Identify which cell holds the provided text, then report its [x, y] central coordinate. 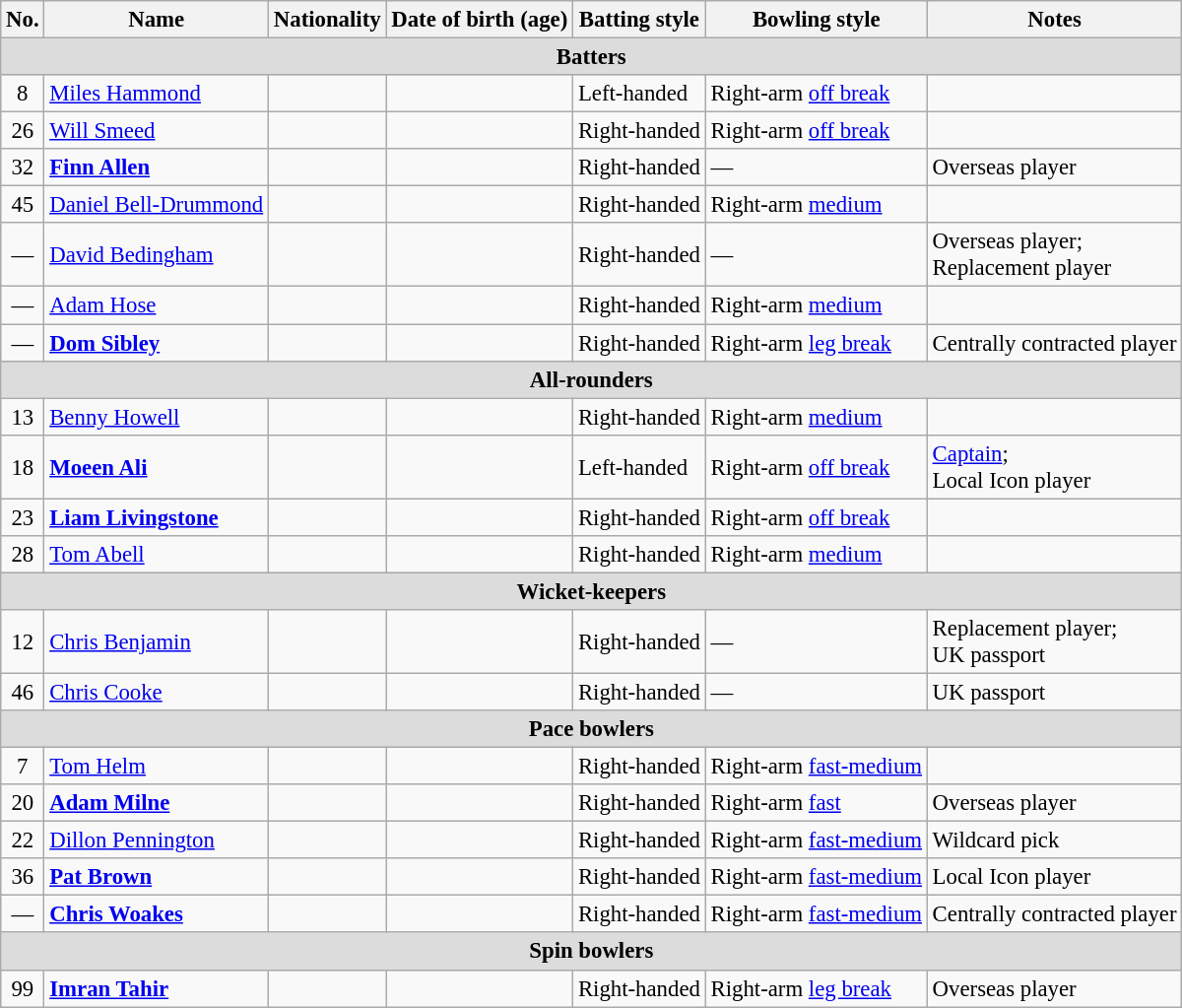
13 [23, 417]
32 [23, 168]
All-rounders [591, 379]
Bowling style [816, 20]
Tom Helm [157, 767]
Name [157, 20]
Imran Tahir [157, 988]
Captain; Local Icon player [1054, 467]
45 [23, 205]
Adam Milne [157, 803]
Benny Howell [157, 417]
46 [23, 692]
Will Smeed [157, 131]
12 [23, 642]
Pace bowlers [591, 729]
Finn Allen [157, 168]
Batting style [640, 20]
Wicket-keepers [591, 591]
8 [23, 94]
Daniel Bell-Drummond [157, 205]
7 [23, 767]
Batters [591, 57]
Date of birth (age) [480, 20]
Pat Brown [157, 877]
Nationality [327, 20]
Chris Woakes [157, 914]
Spin bowlers [591, 952]
22 [23, 840]
Local Icon player [1054, 877]
99 [23, 988]
Liam Livingstone [157, 517]
Miles Hammond [157, 94]
23 [23, 517]
Wildcard pick [1054, 840]
Adam Hose [157, 305]
Chris Cooke [157, 692]
David Bedingham [157, 254]
Chris Benjamin [157, 642]
Tom Abell [157, 555]
Replacement player; UK passport [1054, 642]
28 [23, 555]
UK passport [1054, 692]
18 [23, 467]
Notes [1054, 20]
Overseas player; Replacement player [1054, 254]
Moeen Ali [157, 467]
Right-arm fast [816, 803]
Dom Sibley [157, 343]
Dillon Pennington [157, 840]
20 [23, 803]
26 [23, 131]
36 [23, 877]
No. [23, 20]
